Search for the cell housing the specified text and yield its [x, y] center coordinate. 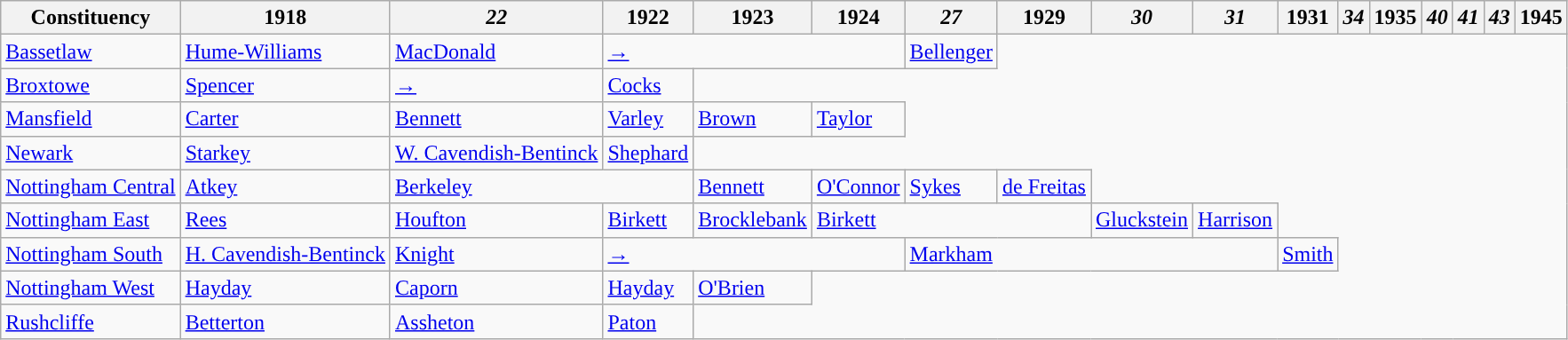
Knight [495, 254]
H. Cavendish-Bentinck [285, 254]
Starkey [285, 153]
Brown [753, 119]
Varley [648, 119]
1922 [648, 18]
1918 [285, 18]
Bellenger [951, 51]
Paton [648, 321]
Broxtowe [91, 85]
Mansfield [91, 119]
43 [1499, 18]
Atkey [285, 186]
Hume-Williams [285, 51]
Berkeley [542, 186]
Shephard [648, 153]
Markham [1091, 254]
40 [1437, 18]
27 [951, 18]
Betterton [285, 321]
Newark [91, 153]
Smith [1308, 254]
Bassetlaw [91, 51]
O'Connor [858, 186]
Nottingham South [91, 254]
Caporn [495, 288]
Nottingham East [91, 220]
Rushcliffe [91, 321]
Nottingham Central [91, 186]
31 [1236, 18]
1924 [858, 18]
Taylor [858, 119]
41 [1469, 18]
Constituency [91, 18]
1923 [753, 18]
Gluckstein [1142, 220]
Sykes [951, 186]
Assheton [495, 321]
1929 [1044, 18]
Spencer [285, 85]
34 [1353, 18]
de Freitas [1044, 186]
Cocks [648, 85]
30 [1142, 18]
Nottingham West [91, 288]
W. Cavendish-Bentinck [495, 153]
Carter [285, 119]
1945 [1541, 18]
Rees [285, 220]
MacDonald [495, 51]
Harrison [1236, 220]
O'Brien [753, 288]
1931 [1308, 18]
22 [495, 18]
Brocklebank [753, 220]
Houfton [495, 220]
1935 [1396, 18]
